Identify which cell holds the provided text, then report its [x, y] central coordinate. 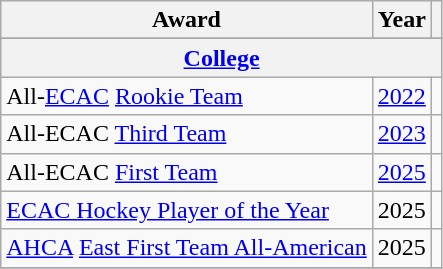
Year [402, 20]
2022 [402, 96]
All-ECAC Third Team [187, 134]
2023 [402, 134]
AHCA East First Team All-American [187, 248]
All-ECAC First Team [187, 172]
Award [187, 20]
All-ECAC Rookie Team [187, 96]
ECAC Hockey Player of the Year [187, 210]
College [222, 58]
